Extract the [x, y] coordinate from the center of the cell holding the provided text.  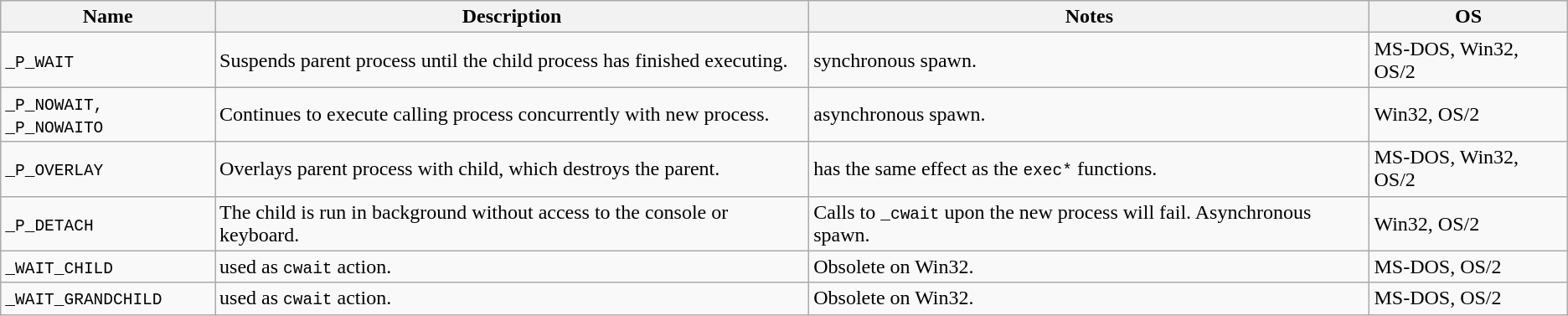
_P_WAIT [108, 60]
_WAIT_GRANDCHILD [108, 298]
Continues to execute calling process concurrently with new process. [513, 114]
Overlays parent process with child, which destroys the parent. [513, 169]
OS [1468, 17]
has the same effect as the exec* functions. [1089, 169]
Description [513, 17]
Suspends parent process until the child process has finished executing. [513, 60]
Notes [1089, 17]
_P_OVERLAY [108, 169]
_P_NOWAIT, _P_NOWAITO [108, 114]
synchronous spawn. [1089, 60]
Calls to _cwait upon the new process will fail. Asynchronous spawn. [1089, 223]
The child is run in background without access to the console or keyboard. [513, 223]
asynchronous spawn. [1089, 114]
_WAIT_CHILD [108, 267]
Name [108, 17]
_P_DETACH [108, 223]
